Output the [x, y] coordinate of the center of the cell containing the given text.  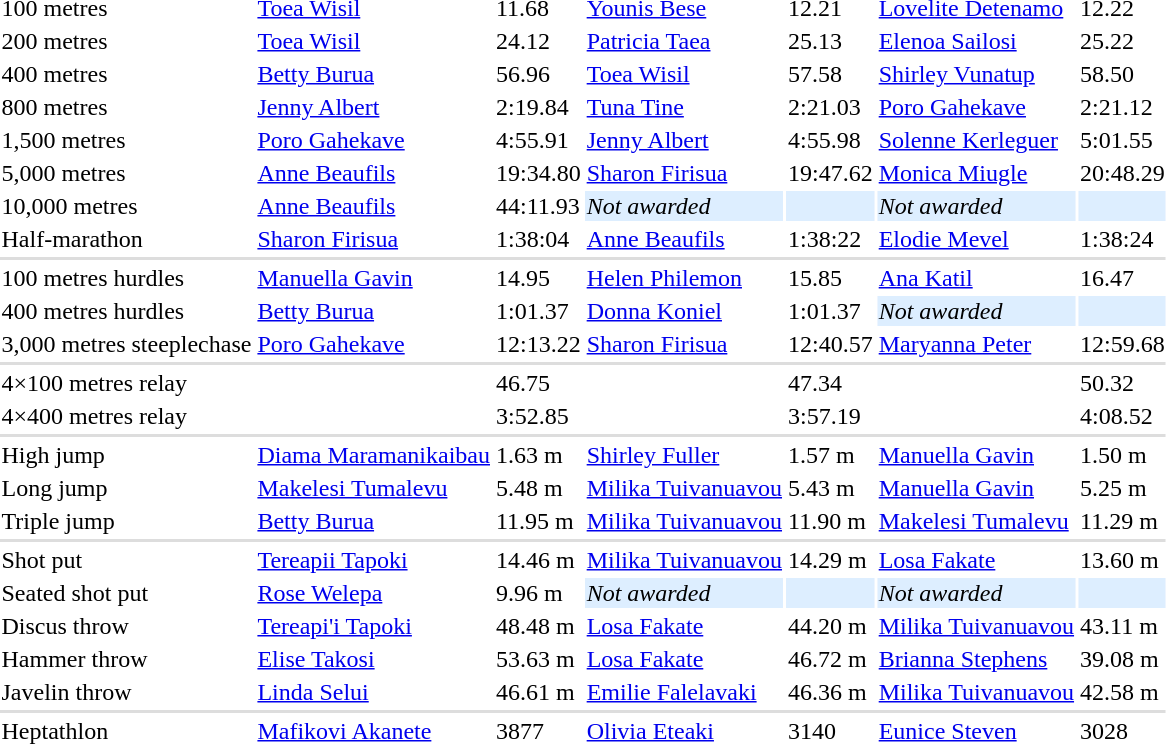
47.34 [831, 383]
46.72 m [831, 659]
56.96 [538, 74]
12:13.22 [538, 344]
Brianna Stephens [976, 659]
19:47.62 [831, 173]
4×400 metres relay [126, 416]
3:57.19 [831, 416]
4:55.98 [831, 140]
44:11.93 [538, 206]
High jump [126, 455]
Discus throw [126, 626]
14.29 m [831, 560]
3,000 metres steeplechase [126, 344]
Diama Maramanikaibau [374, 455]
57.58 [831, 74]
Maryanna Peter [976, 344]
Linda Selui [374, 692]
2:21.03 [831, 107]
100 metres hurdles [126, 278]
11.95 m [538, 521]
14.95 [538, 278]
Shirley Vunatup [976, 74]
1.57 m [831, 455]
Hammer throw [126, 659]
25.13 [831, 41]
Tuna Tine [684, 107]
5,000 metres [126, 173]
Emilie Falelavaki [684, 692]
Patricia Taea [684, 41]
46.36 m [831, 692]
Half-marathon [126, 239]
Helen Philemon [684, 278]
19:34.80 [538, 173]
Elise Takosi [374, 659]
Seated shot put [126, 593]
Donna Koniel [684, 311]
53.63 m [538, 659]
46.61 m [538, 692]
Ana Katil [976, 278]
Shot put [126, 560]
44.20 m [831, 626]
1:38:04 [538, 239]
1.63 m [538, 455]
Rose Welepa [374, 593]
9.96 m [538, 593]
Long jump [126, 488]
5.43 m [831, 488]
Triple jump [126, 521]
14.46 m [538, 560]
24.12 [538, 41]
Elodie Mevel [976, 239]
Tereapii Tapoki [374, 560]
12:40.57 [831, 344]
200 metres [126, 41]
5.48 m [538, 488]
400 metres [126, 74]
400 metres hurdles [126, 311]
11.90 m [831, 521]
Solenne Kerleguer [976, 140]
4:55.91 [538, 140]
2:19.84 [538, 107]
46.75 [538, 383]
1:38:22 [831, 239]
48.48 m [538, 626]
10,000 metres [126, 206]
Javelin throw [126, 692]
800 metres [126, 107]
3:52.85 [538, 416]
Elenoa Sailosi [976, 41]
15.85 [831, 278]
1,500 metres [126, 140]
Shirley Fuller [684, 455]
Tereapi'i Tapoki [374, 626]
4×100 metres relay [126, 383]
Monica Miugle [976, 173]
